Provide the [x, y] coordinate of the cell's center where the given text is located.  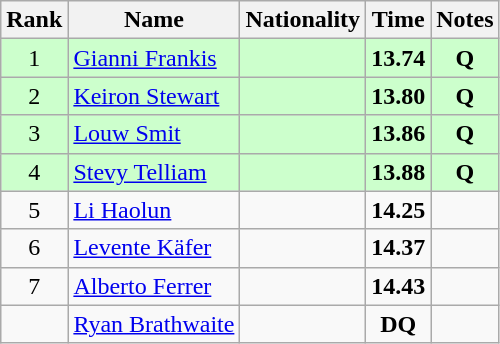
DQ [398, 324]
Ryan Brathwaite [154, 324]
5 [34, 210]
Time [398, 20]
14.25 [398, 210]
Name [154, 20]
Li Haolun [154, 210]
Rank [34, 20]
Keiron Stewart [154, 96]
Notes [465, 20]
Nationality [303, 20]
13.74 [398, 58]
Levente Käfer [154, 248]
Stevy Telliam [154, 172]
1 [34, 58]
13.80 [398, 96]
6 [34, 248]
7 [34, 286]
14.43 [398, 286]
4 [34, 172]
13.88 [398, 172]
14.37 [398, 248]
Louw Smit [154, 134]
2 [34, 96]
3 [34, 134]
Gianni Frankis [154, 58]
13.86 [398, 134]
Alberto Ferrer [154, 286]
